Determine the [x, y] coordinate at the center of the cell enclosing the given text.  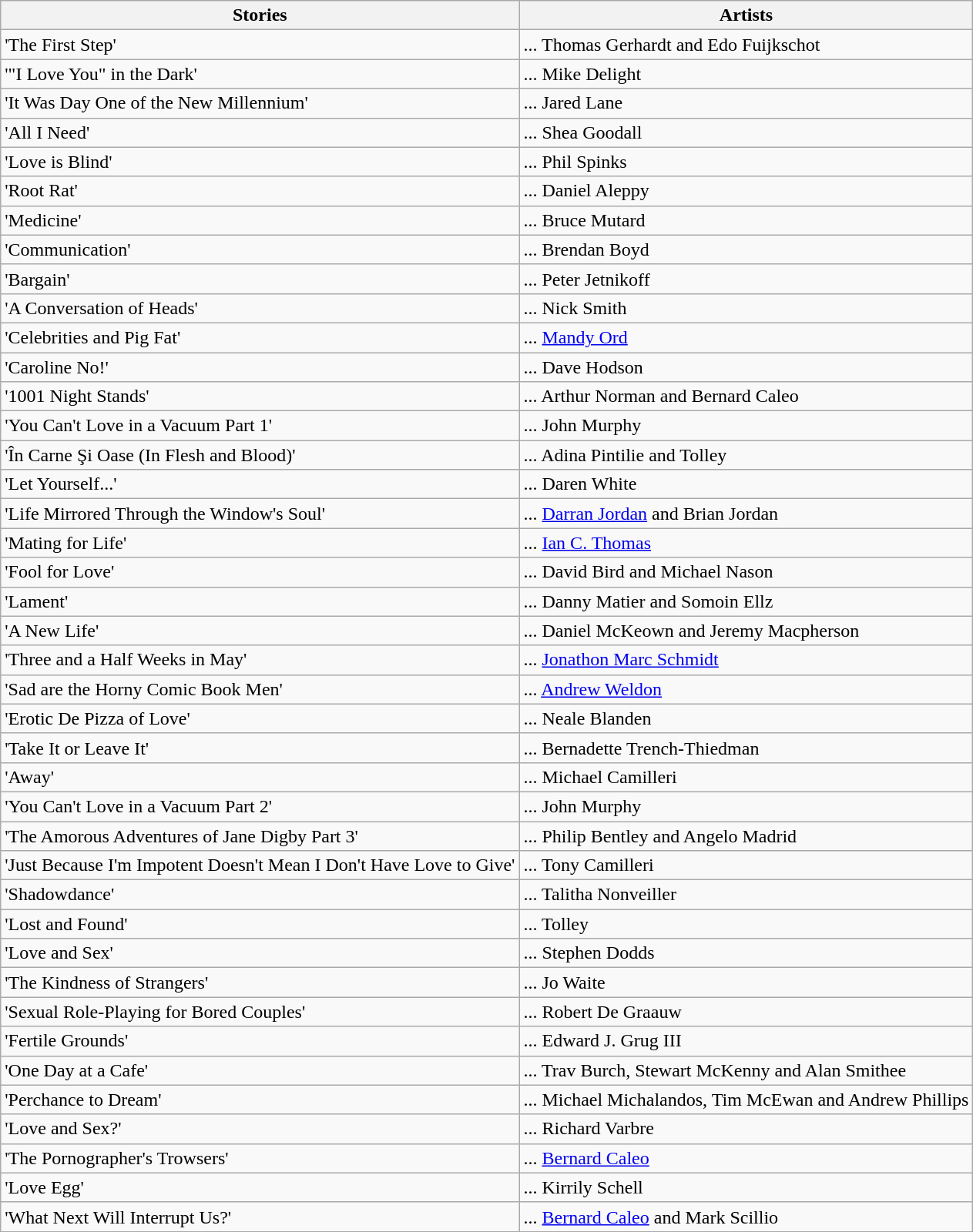
... Trav Burch, Stewart McKenny and Alan Smithee [746, 1070]
... Mandy Ord [746, 337]
'1001 Night Stands' [260, 397]
'Erotic De Pizza of Love' [260, 718]
... Bruce Mutard [746, 220]
... Daniel Aleppy [746, 191]
'You Can't Love in a Vacuum Part 2' [260, 806]
... Jo Waite [746, 983]
'Lost and Found' [260, 924]
... Richard Varbre [746, 1129]
'Three and a Half Weeks in May' [260, 660]
... Adina Pintilie and Tolley [746, 455]
... David Bird and Michael Nason [746, 572]
... Darran Jordan and Brian Jordan [746, 514]
'Sexual Role-Playing for Bored Couples' [260, 1012]
'"I Love You" in the Dark' [260, 74]
'What Next Will Interrupt Us?' [260, 1217]
Stories [260, 15]
'Medicine' [260, 220]
... Michael Camilleri [746, 777]
'Mating for Life' [260, 543]
... Brendan Boyd [746, 249]
'Take It or Leave It' [260, 748]
'Let Yourself...' [260, 484]
'Celebrities and Pig Fat' [260, 337]
... Shea Goodall [746, 132]
Artists [746, 15]
'Love is Blind' [260, 162]
... Edward J. Grug III [746, 1041]
'Perchance to Dream' [260, 1100]
... Thomas Gerhardt and Edo Fuijkschot [746, 45]
'You Can't Love in a Vacuum Part 1' [260, 426]
'The Kindness of Strangers' [260, 983]
... Neale Blanden [746, 718]
'Bargain' [260, 279]
'Love Egg' [260, 1187]
... Tolley [746, 924]
... Peter Jetnikoff [746, 279]
... Ian C. Thomas [746, 543]
'Fertile Grounds' [260, 1041]
'Communication' [260, 249]
... Bernadette Trench-Thiedman [746, 748]
'The Pornographer's Trowsers' [260, 1158]
... Bernard Caleo and Mark Scillio [746, 1217]
... Philip Bentley and Angelo Madrid [746, 835]
'În Carne Şi Oase (In Flesh and Blood)' [260, 455]
... Jared Lane [746, 103]
... Bernard Caleo [746, 1158]
'The First Step' [260, 45]
... Kirrily Schell [746, 1187]
'Love and Sex?' [260, 1129]
'Caroline No!' [260, 367]
... Arthur Norman and Bernard Caleo [746, 397]
'Root Rat' [260, 191]
'Love and Sex' [260, 953]
... Jonathon Marc Schmidt [746, 660]
... Daren White [746, 484]
'Just Because I'm Impotent Doesn't Mean I Don't Have Love to Give' [260, 865]
'A Conversation of Heads' [260, 308]
'The Amorous Adventures of Jane Digby Part 3' [260, 835]
'One Day at a Cafe' [260, 1070]
... Robert De Graauw [746, 1012]
... Stephen Dodds [746, 953]
... Andrew Weldon [746, 689]
... Danny Matier and Somoin Ellz [746, 601]
'Lament' [260, 601]
'Life Mirrored Through the Window's Soul' [260, 514]
'It Was Day One of the New Millennium' [260, 103]
... Daniel McKeown and Jeremy Macpherson [746, 631]
'Fool for Love' [260, 572]
'Sad are the Horny Comic Book Men' [260, 689]
... Mike Delight [746, 74]
... Phil Spinks [746, 162]
... Michael Michalandos, Tim McEwan and Andrew Phillips [746, 1100]
'Away' [260, 777]
... Talitha Nonveiller [746, 895]
'All I Need' [260, 132]
... Nick Smith [746, 308]
... Dave Hodson [746, 367]
'A New Life' [260, 631]
'Shadowdance' [260, 895]
... Tony Camilleri [746, 865]
